Locate the cell with the specified text and output its (x, y) center coordinate. 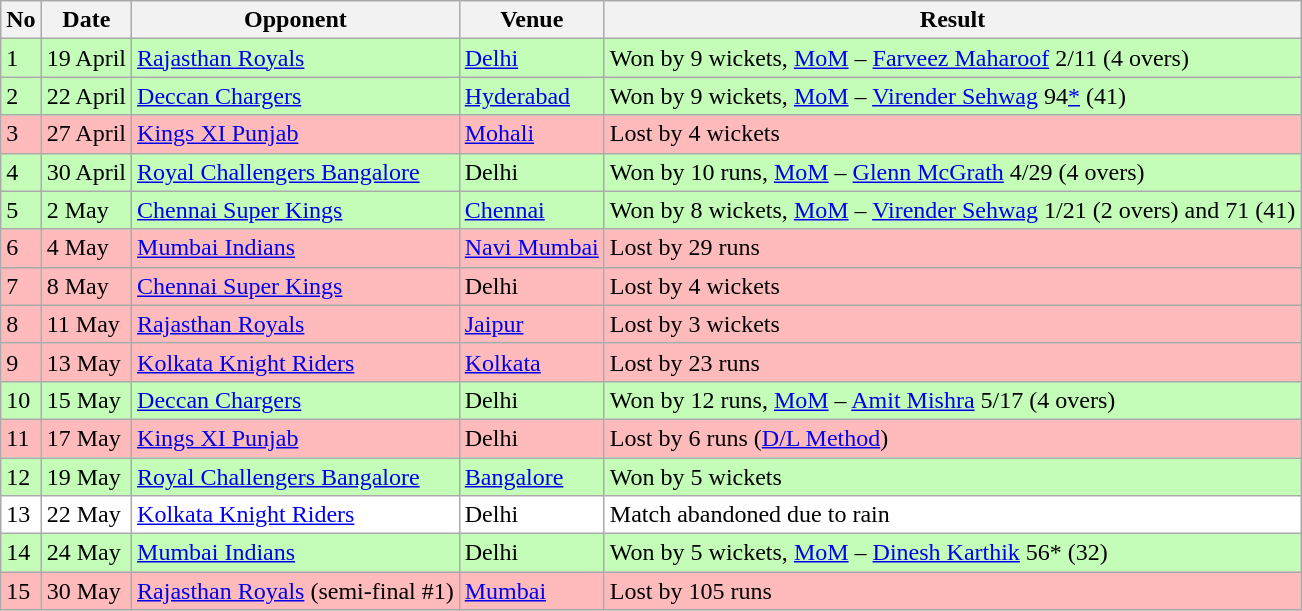
8 May (86, 286)
Hyderabad (532, 96)
Lost by 6 runs (D/L Method) (952, 438)
11 (21, 438)
14 (21, 553)
Match abandoned due to rain (952, 515)
4 May (86, 248)
15 May (86, 400)
12 (21, 477)
19 April (86, 58)
2 (21, 96)
Lost by 29 runs (952, 248)
Result (952, 20)
Bangalore (532, 477)
Lost by 23 runs (952, 362)
6 (21, 248)
1 (21, 58)
8 (21, 324)
Jaipur (532, 324)
Lost by 3 wickets (952, 324)
Kolkata (532, 362)
15 (21, 591)
22 April (86, 96)
Won by 9 wickets, MoM – Farveez Maharoof 2/11 (4 overs) (952, 58)
Won by 8 wickets, MoM – Virender Sehwag 1/21 (2 overs) and 71 (41) (952, 210)
Won by 12 runs, MoM – Amit Mishra 5/17 (4 overs) (952, 400)
10 (21, 400)
Chennai (532, 210)
Won by 5 wickets (952, 477)
Venue (532, 20)
3 (21, 134)
4 (21, 172)
Mohali (532, 134)
5 (21, 210)
Opponent (296, 20)
Date (86, 20)
24 May (86, 553)
Rajasthan Royals (semi-final #1) (296, 591)
7 (21, 286)
22 May (86, 515)
30 April (86, 172)
Won by 5 wickets, MoM – Dinesh Karthik 56* (32) (952, 553)
9 (21, 362)
No (21, 20)
13 May (86, 362)
17 May (86, 438)
2 May (86, 210)
Mumbai (532, 591)
27 April (86, 134)
Lost by 105 runs (952, 591)
Won by 10 runs, MoM – Glenn McGrath 4/29 (4 overs) (952, 172)
19 May (86, 477)
11 May (86, 324)
30 May (86, 591)
Navi Mumbai (532, 248)
13 (21, 515)
Won by 9 wickets, MoM – Virender Sehwag 94* (41) (952, 96)
